For the text-containing cell, return its midpoint in [x, y] coordinate format. 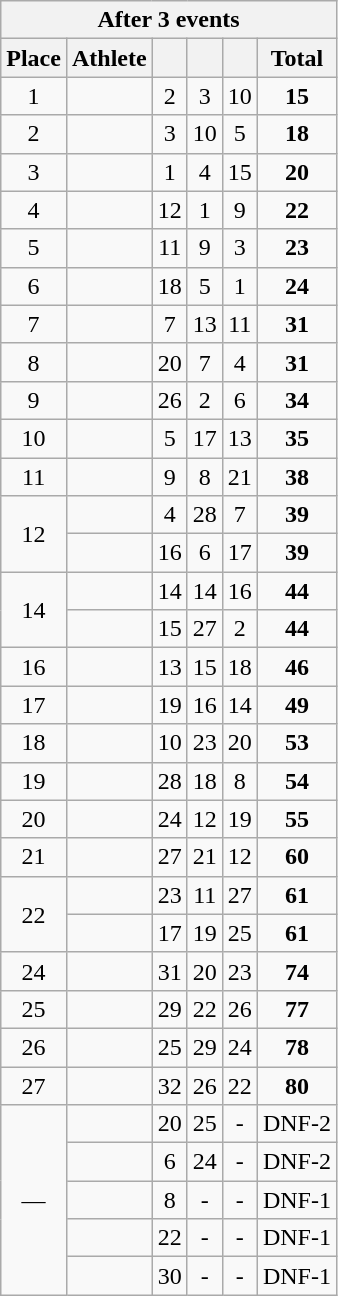
Athlete [109, 58]
49 [296, 705]
38 [296, 477]
After 3 events [169, 20]
— [34, 1200]
54 [296, 781]
46 [296, 667]
34 [296, 400]
Place [34, 58]
53 [296, 743]
60 [296, 857]
80 [296, 1085]
32 [170, 1085]
35 [296, 438]
Total [296, 58]
30 [170, 1276]
78 [296, 1047]
77 [296, 1009]
55 [296, 819]
74 [296, 971]
